Locate the cell with the specified text and output its (x, y) center coordinate. 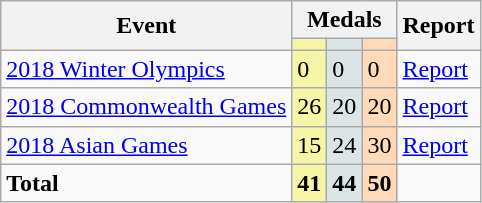
2018 Asian Games (146, 145)
Event (146, 26)
44 (344, 183)
Total (146, 183)
41 (310, 183)
26 (310, 107)
2018 Commonwealth Games (146, 107)
30 (380, 145)
Medals (344, 20)
2018 Winter Olympics (146, 69)
24 (344, 145)
15 (310, 145)
50 (380, 183)
